Extract the (X, Y) coordinate from the center of the cell holding the provided text.  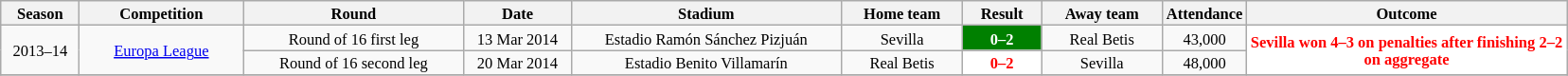
Competition (161, 13)
2013–14 (40, 50)
Attendance (1204, 13)
13 Mar 2014 (517, 38)
Round of 16 second leg (354, 63)
Estadio Benito Villamarín (706, 63)
Sevilla won 4–3 on penalties after finishing 2–2 on aggregate (1406, 50)
Outcome (1406, 13)
Date (517, 13)
43,000 (1204, 38)
Estadio Ramón Sánchez Pizjuán (706, 38)
Home team (902, 13)
Away team (1102, 13)
20 Mar 2014 (517, 63)
Stadium (706, 13)
Season (40, 13)
Result (1002, 13)
48,000 (1204, 63)
Round of 16 first leg (354, 38)
Europa League (161, 50)
Round (354, 13)
